Detect which cell encompasses the target text, then output its (X, Y) center coordinate. 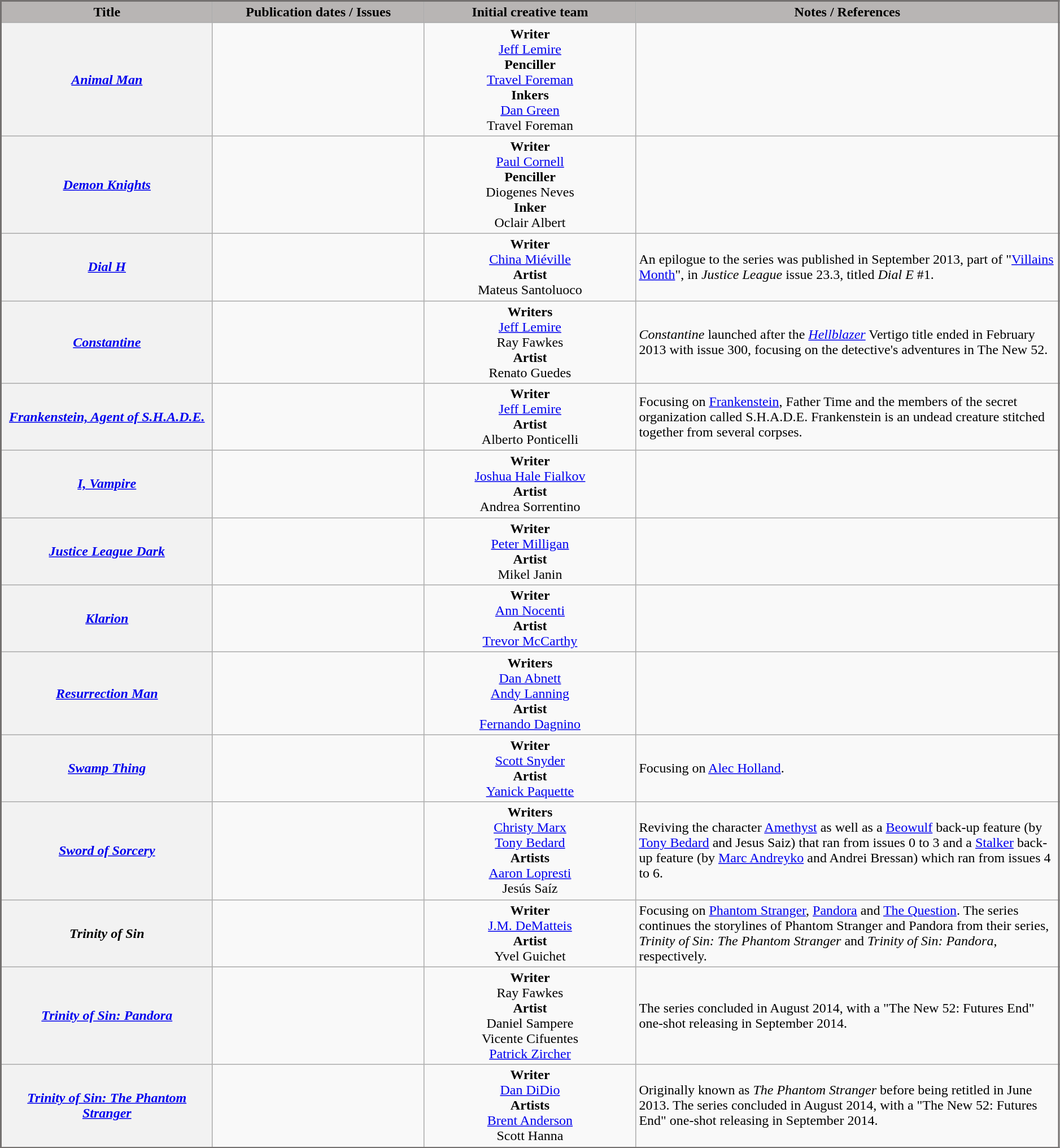
Focusing on Alec Holland. (848, 768)
Constantine launched after the Hellblazer Vertigo title ended in February 2013 with issue 300, focusing on the detective's adventures in The New 52. (848, 342)
The series concluded in August 2014, with a "The New 52: Futures End" one-shot releasing in September 2014. (848, 1015)
Sword of Sorcery (107, 850)
Notes / References (848, 12)
Demon Knights (107, 184)
WriterChina MiévilleArtistMateus Santoluoco (530, 267)
Trinity of Sin (107, 933)
WritersChristy MarxTony BedardArtistsAaron LoprestiJesús Saíz (530, 850)
An epilogue to the series was published in September 2013, part of "Villains Month", in Justice League issue 23.3, titled Dial E #1. (848, 267)
Justice League Dark (107, 551)
WriterJoshua Hale FialkovArtistAndrea Sorrentino (530, 484)
WriterRay FawkesArtistDaniel SampereVicente CifuentesPatrick Zircher (530, 1015)
Animal Man (107, 79)
Trinity of Sin: The Phantom Stranger (107, 1106)
Initial creative team (530, 12)
Publication dates / Issues (319, 12)
WriterPeter MilliganArtistMikel Janin (530, 551)
WritersJeff LemireRay FawkesArtistRenato Guedes (530, 342)
Klarion (107, 619)
Trinity of Sin: Pandora (107, 1015)
Swamp Thing (107, 768)
WriterPaul CornellPencillerDiogenes NevesInkerOclair Albert (530, 184)
Title (107, 12)
WritersDan AbnettAndy LanningArtistFernando Dagnino (530, 693)
WriterAnn NocentiArtistTrevor McCarthy (530, 619)
WriterJ.M. DeMatteisArtistYvel Guichet (530, 933)
WriterJeff LemirePencillerTravel ForemanInkersDan GreenTravel Foreman (530, 79)
Dial H (107, 267)
Resurrection Man (107, 693)
WriterDan DiDioArtistsBrent AndersonScott Hanna (530, 1106)
Frankenstein, Agent of S.H.A.D.E. (107, 417)
Constantine (107, 342)
WriterScott SnyderArtistYanick Paquette (530, 768)
WriterJeff LemireArtistAlberto Ponticelli (530, 417)
I, Vampire (107, 484)
